Determine the (X, Y) coordinate at the center of the cell enclosing the given text.  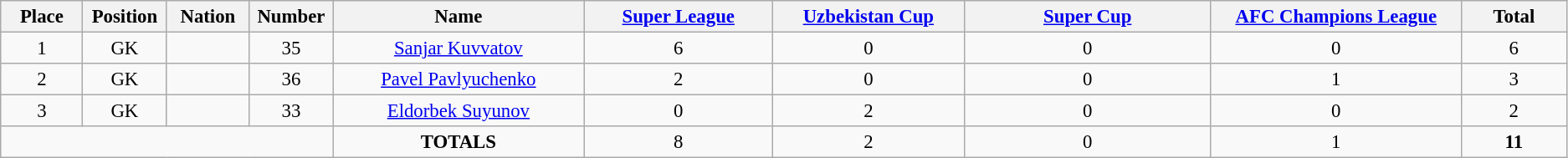
8 (679, 142)
Nation (208, 17)
11 (1514, 142)
Position (125, 17)
36 (291, 79)
Place (42, 17)
35 (291, 48)
Sanjar Kuvvatov (459, 48)
Super Cup (1088, 17)
Uzbekistan Cup (869, 17)
Pavel Pavlyuchenko (459, 79)
Eldorbek Suyunov (459, 111)
Name (459, 17)
33 (291, 111)
Total (1514, 17)
AFC Champions League (1335, 17)
Super League (679, 17)
Number (291, 17)
TOTALS (459, 142)
